Capture the cell that displays the provided text and extract its (x, y) central coordinate. 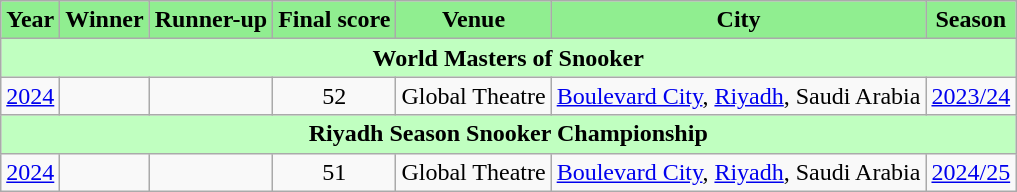
Final score (334, 20)
Venue (474, 20)
Runner-up (211, 20)
2023/24 (971, 96)
City (738, 20)
2024/25 (971, 172)
Riyadh Season Snooker Championship (508, 134)
World Masters of Snooker (508, 58)
52 (334, 96)
Season (971, 20)
51 (334, 172)
Year (30, 20)
Winner (104, 20)
